Scan for the cell matching the given text and deliver its (X, Y) coordinate at center. 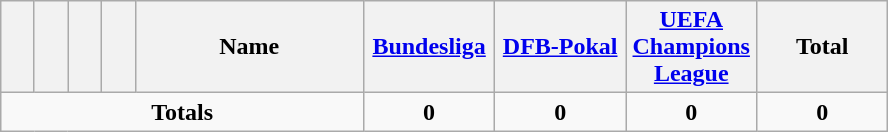
Bundesliga (430, 47)
Totals (182, 112)
UEFA Champions League (692, 47)
Name (250, 47)
DFB-Pokal (560, 47)
Total (822, 47)
